For the text-containing cell, return its midpoint in (X, Y) coordinate format. 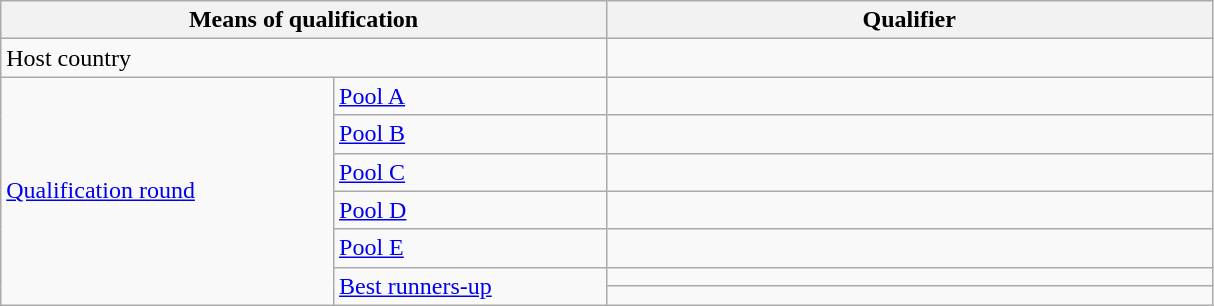
Pool C (470, 172)
Host country (304, 58)
Best runners-up (470, 286)
Pool D (470, 210)
Qualifier (909, 20)
Means of qualification (304, 20)
Qualification round (168, 191)
Pool B (470, 134)
Pool E (470, 248)
Pool A (470, 96)
